For the text-containing cell, return its midpoint in (X, Y) coordinate format. 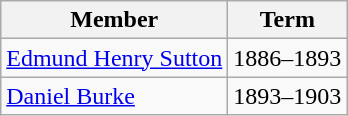
1886–1893 (288, 58)
Term (288, 20)
Edmund Henry Sutton (114, 58)
Member (114, 20)
1893–1903 (288, 96)
Daniel Burke (114, 96)
